Return the [X, Y] coordinate for the center point of the cell that contains the specified text.  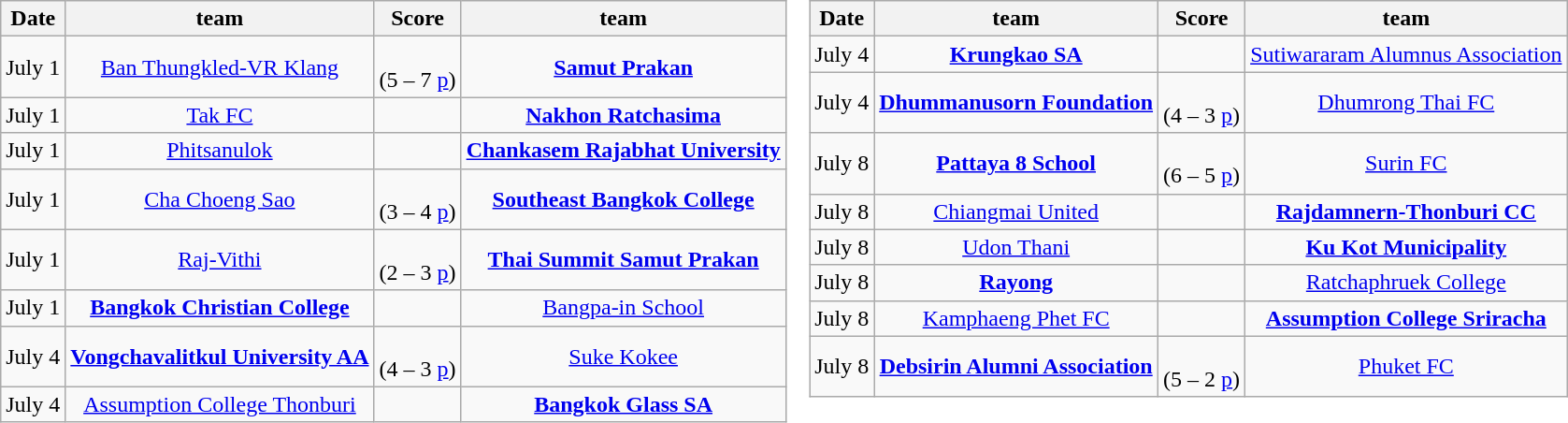
Samut Prakan [623, 67]
Surin FC [1406, 163]
Debsirin Alumni Association [1016, 367]
Ratchaphruek College [1406, 283]
Vongchavalitkul University AA [220, 356]
Southeast Bangkok College [623, 198]
Bangkok Christian College [220, 308]
Assumption College Thonburi [220, 404]
Bangkok Glass SA [623, 404]
Ku Kot Municipality [1406, 247]
(3 – 4 p) [417, 198]
Kamphaeng Phet FC [1016, 318]
Cha Choeng Sao [220, 198]
Pattaya 8 School [1016, 163]
(5 – 7 p) [417, 67]
(6 – 5 p) [1202, 163]
(5 – 2 p) [1202, 367]
Raj-Vithi [220, 260]
Rajdamnern-Thonburi CC [1406, 211]
Dhummanusorn Foundation [1016, 103]
Chankasem Rajabhat University [623, 151]
Rayong [1016, 283]
Ban Thungkled-VR Klang [220, 67]
Sutiwararam Alumnus Association [1406, 54]
Bangpa-in School [623, 308]
Krungkao SA [1016, 54]
Phitsanulok [220, 151]
Assumption College Sriracha [1406, 318]
(2 – 3 p) [417, 260]
Phuket FC [1406, 367]
Thai Summit Samut Prakan [623, 260]
Dhumrong Thai FC [1406, 103]
Nakhon Ratchasima [623, 115]
Udon Thani [1016, 247]
Tak FC [220, 115]
Suke Kokee [623, 356]
Chiangmai United [1016, 211]
